Pinpoint the cell where the given text exists, returning its (X, Y) midpoint coordinate. 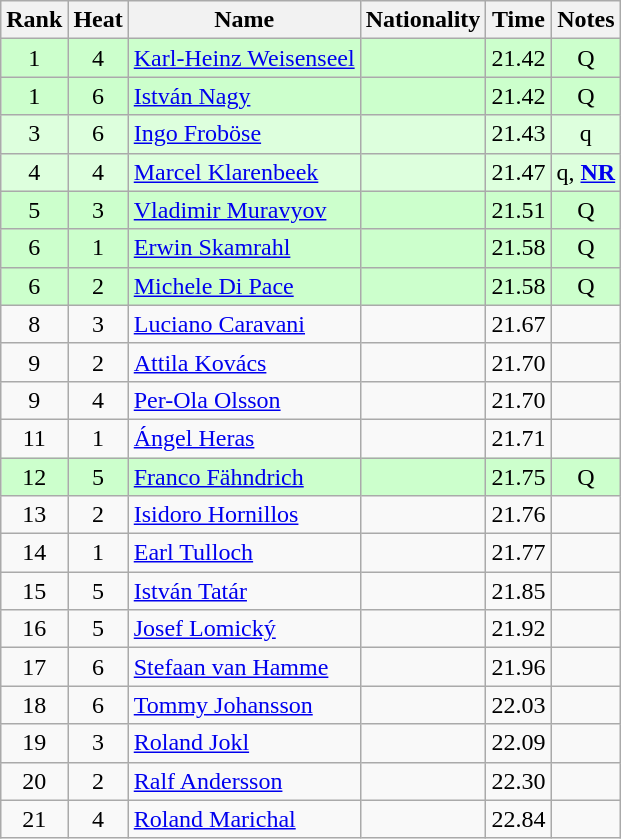
20 (34, 781)
Isidoro Hornillos (244, 515)
Marcel Klarenbeek (244, 172)
16 (34, 629)
Roland Marichal (244, 819)
Roland Jokl (244, 743)
12 (34, 477)
Luciano Caravani (244, 324)
11 (34, 438)
Nationality (423, 20)
17 (34, 667)
21 (34, 819)
21.96 (518, 667)
Tommy Johansson (244, 705)
Karl-Heinz Weisenseel (244, 58)
21.92 (518, 629)
Notes (586, 20)
Josef Lomický (244, 629)
22.30 (518, 781)
21.76 (518, 515)
8 (34, 324)
22.03 (518, 705)
István Nagy (244, 96)
22.84 (518, 819)
Rank (34, 20)
István Tatár (244, 591)
Vladimir Muravyov (244, 210)
22.09 (518, 743)
Franco Fähndrich (244, 477)
Attila Kovács (244, 362)
21.71 (518, 438)
21.51 (518, 210)
Ralf Andersson (244, 781)
Stefaan van Hamme (244, 667)
15 (34, 591)
19 (34, 743)
Earl Tulloch (244, 553)
14 (34, 553)
Michele Di Pace (244, 286)
Erwin Skamrahl (244, 248)
Per-Ola Olsson (244, 400)
21.85 (518, 591)
21.43 (518, 134)
q (586, 134)
Ángel Heras (244, 438)
Heat (98, 20)
13 (34, 515)
21.75 (518, 477)
Time (518, 20)
21.77 (518, 553)
Ingo Froböse (244, 134)
21.67 (518, 324)
18 (34, 705)
21.47 (518, 172)
q, NR (586, 172)
Name (244, 20)
